Return the (x, y) coordinate for the center point of the cell that contains the specified text.  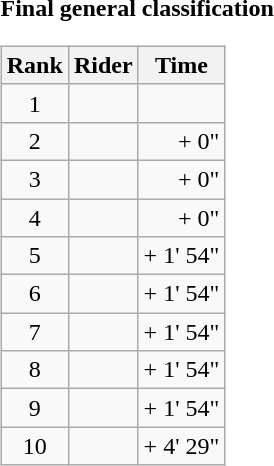
9 (34, 408)
2 (34, 141)
Rank (34, 65)
6 (34, 294)
1 (34, 103)
Rider (103, 65)
+ 4' 29" (182, 446)
Time (182, 65)
7 (34, 332)
8 (34, 370)
5 (34, 256)
4 (34, 217)
3 (34, 179)
10 (34, 446)
